Provide the [x, y] coordinate of the cell's center where the given text is located.  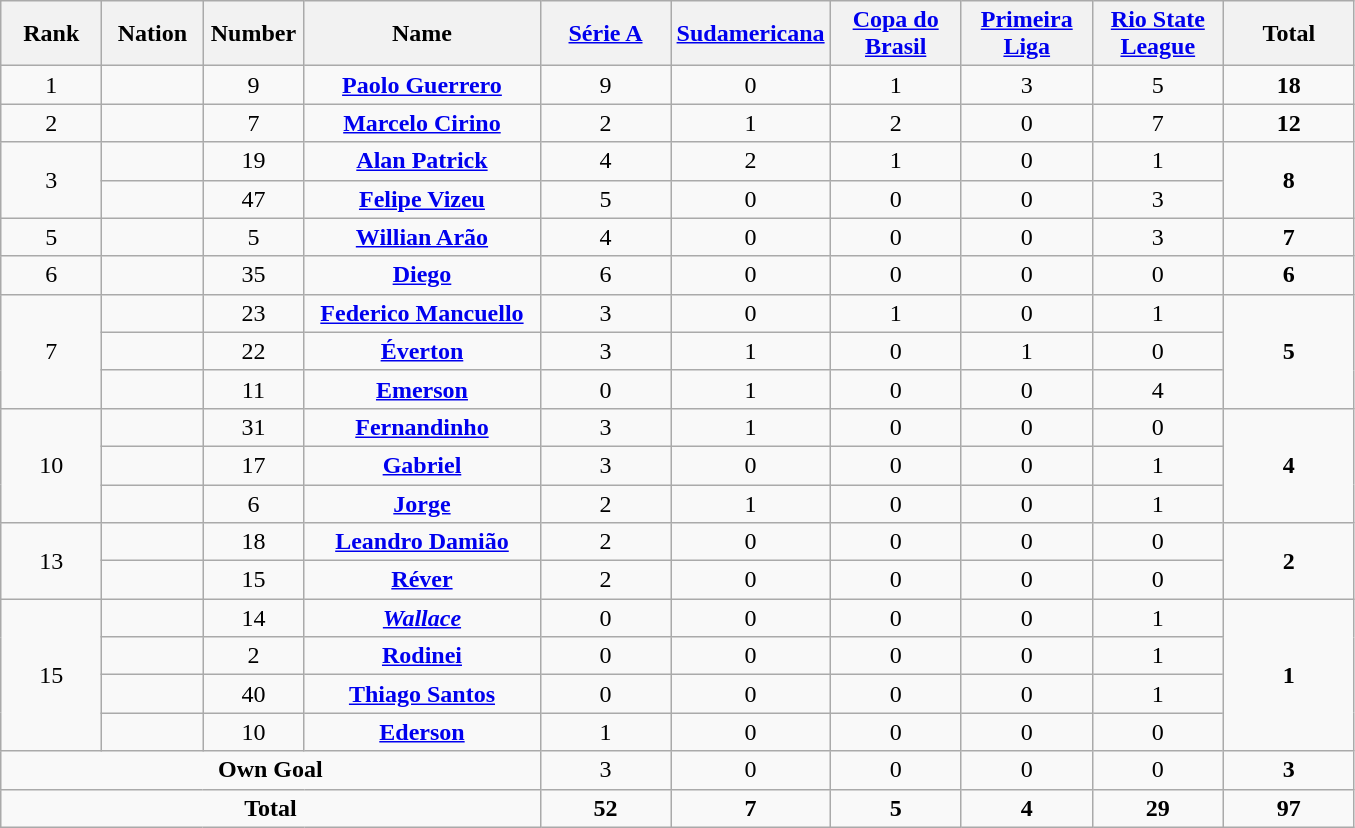
Nation [152, 34]
Fernandinho [422, 427]
Rodinei [422, 656]
52 [606, 808]
Leandro Damião [422, 542]
Série A [606, 34]
40 [254, 694]
Ederson [422, 732]
35 [254, 275]
Thiago Santos [422, 694]
47 [254, 199]
97 [1288, 808]
11 [254, 389]
Jorge [422, 503]
Primeira Liga [1026, 34]
Federico Mancuello [422, 313]
8 [1288, 180]
Rio State League [1158, 34]
Wallace [422, 618]
Number [254, 34]
Felipe Vizeu [422, 199]
Réver [422, 580]
Willian Arão [422, 237]
Sudamericana [750, 34]
Gabriel [422, 465]
12 [1288, 123]
14 [254, 618]
Éverton [422, 351]
Rank [52, 34]
13 [52, 561]
Copa do Brasil [896, 34]
Name [422, 34]
Alan Patrick [422, 161]
Own Goal [270, 770]
31 [254, 427]
19 [254, 161]
Emerson [422, 389]
17 [254, 465]
Marcelo Cirino [422, 123]
23 [254, 313]
22 [254, 351]
29 [1158, 808]
Paolo Guerrero [422, 85]
Diego [422, 275]
